Pinpoint the cell where the given text exists, returning its (X, Y) midpoint coordinate. 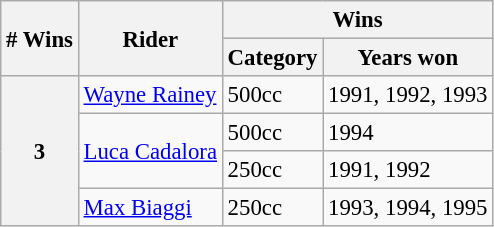
1994 (408, 133)
1993, 1994, 1995 (408, 208)
Wins (357, 20)
Years won (408, 58)
3 (40, 151)
Category (272, 58)
Max Biaggi (150, 208)
Rider (150, 38)
Wayne Rainey (150, 95)
# Wins (40, 38)
1991, 1992, 1993 (408, 95)
Luca Cadalora (150, 152)
1991, 1992 (408, 170)
